Locate the cell with the specified text and output its (x, y) center coordinate. 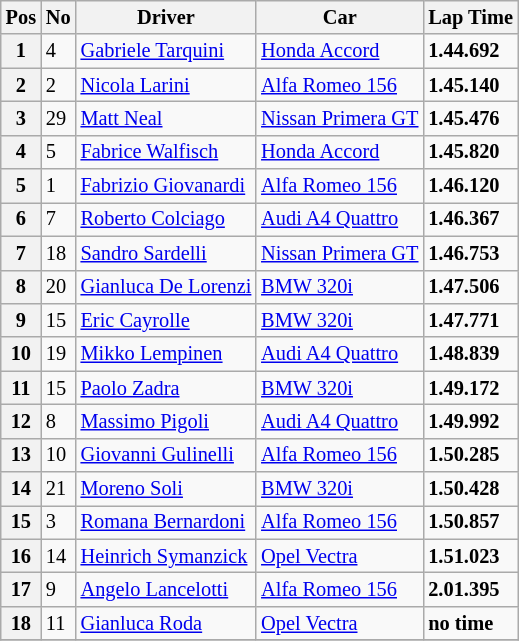
Moreno Soli (166, 489)
no time (470, 623)
1.48.839 (470, 354)
20 (58, 287)
1.46.367 (470, 219)
Massimo Pigoli (166, 421)
Sandro Sardelli (166, 253)
Angelo Lancelotti (166, 589)
1.50.428 (470, 489)
Pos (21, 17)
Heinrich Symanzick (166, 556)
6 (21, 219)
19 (58, 354)
13 (21, 455)
1.44.692 (470, 51)
1.45.140 (470, 85)
Matt Neal (166, 118)
Car (340, 17)
Roberto Colciago (166, 219)
Giovanni Gulinelli (166, 455)
1.45.476 (470, 118)
16 (21, 556)
Fabrizio Giovanardi (166, 186)
Driver (166, 17)
Gianluca Roda (166, 623)
Paolo Zadra (166, 388)
29 (58, 118)
Lap Time (470, 17)
1.46.120 (470, 186)
1.49.172 (470, 388)
1.47.771 (470, 320)
1.45.820 (470, 152)
Eric Cayrolle (166, 320)
Fabrice Walfisch (166, 152)
Gianluca De Lorenzi (166, 287)
1.50.285 (470, 455)
Gabriele Tarquini (166, 51)
Mikko Lempinen (166, 354)
Romana Bernardoni (166, 522)
12 (21, 421)
2.01.395 (470, 589)
No (58, 17)
21 (58, 489)
1.49.992 (470, 421)
1.47.506 (470, 287)
1.46.753 (470, 253)
1.51.023 (470, 556)
17 (21, 589)
1.50.857 (470, 522)
Nicola Larini (166, 85)
